Find where the given text appears and provide that cell's center as (X, Y) coordinate. 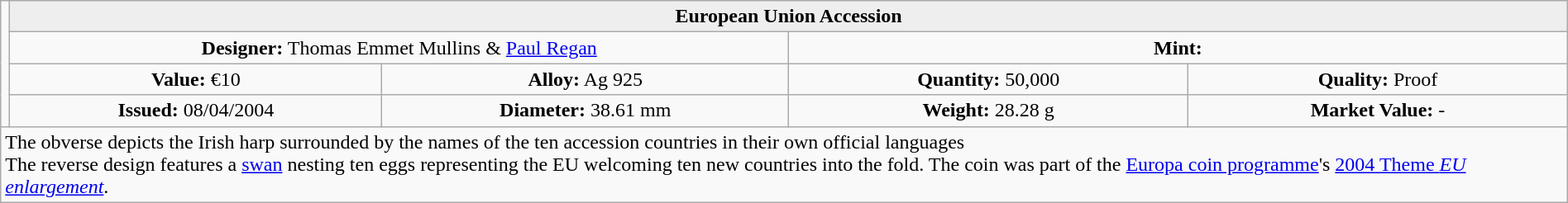
Weight: 28.28 g (989, 111)
Value: €10 (196, 79)
Alloy: Ag 925 (586, 79)
Diameter: 38.61 mm (586, 111)
Quantity: 50,000 (989, 79)
Mint: (1178, 48)
Market Value: - (1378, 111)
Issued: 08/04/2004 (196, 111)
Designer: Thomas Emmet Mullins & Paul Regan (399, 48)
European Union Accession (789, 17)
Quality: Proof (1378, 79)
